Capture the cell that displays the provided text and extract its (X, Y) central coordinate. 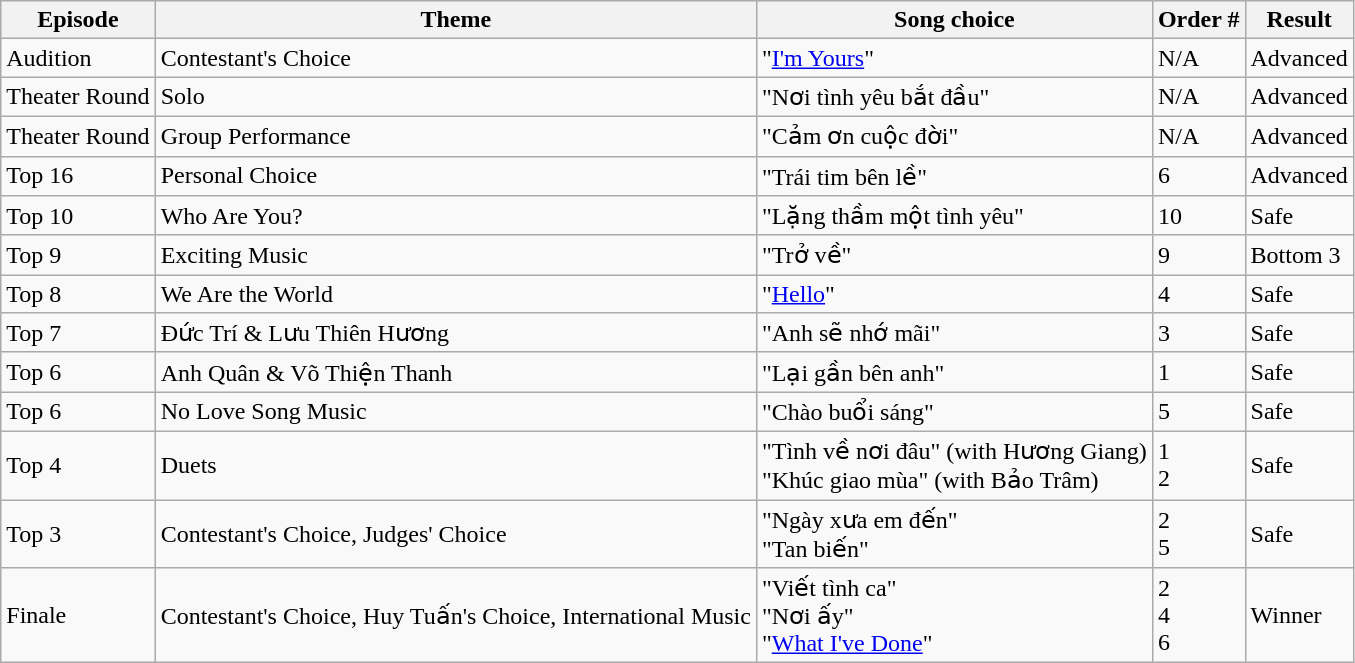
Top 4 (78, 465)
Contestant's Choice (456, 58)
Winner (1299, 616)
Top 10 (78, 216)
Contestant's Choice, Judges' Choice (456, 534)
"Tình về nơi đâu" (with Hương Giang) "Khúc giao mùa" (with Bảo Trâm) (954, 465)
We Are the World (456, 294)
Song choice (954, 20)
Top 3 (78, 534)
Finale (78, 616)
Episode (78, 20)
Exciting Music (456, 255)
"Chào buổi sáng" (954, 412)
6 (1198, 176)
"Hello" (954, 294)
"I'm Yours" (954, 58)
Solo (456, 97)
5 (1198, 412)
9 (1198, 255)
Result (1299, 20)
"Lặng thầm một tình yêu" (954, 216)
Bottom 3 (1299, 255)
"Viết tình ca" "Nơi ấy" "What I've Done" (954, 616)
4 (1198, 294)
Group Performance (456, 136)
"Cảm ơn cuộc đời" (954, 136)
Top 7 (78, 333)
2 5 (1198, 534)
"Trở về" (954, 255)
No Love Song Music (456, 412)
"Ngày xưa em đến" "Tan biến" (954, 534)
Anh Quân & Võ Thiện Thanh (456, 372)
Đức Trí & Lưu Thiên Hương (456, 333)
1 2 (1198, 465)
"Anh sẽ nhớ mãi" (954, 333)
Theme (456, 20)
Personal Choice (456, 176)
Top 9 (78, 255)
3 (1198, 333)
"Lại gần bên anh" (954, 372)
2 4 6 (1198, 616)
Top 8 (78, 294)
"Nơi tình yêu bắt đầu" (954, 97)
Order # (1198, 20)
Audition (78, 58)
Contestant's Choice, Huy Tuấn's Choice, International Music (456, 616)
10 (1198, 216)
"Trái tim bên lề" (954, 176)
Who Are You? (456, 216)
Top 16 (78, 176)
Duets (456, 465)
1 (1198, 372)
